Output the [x, y] coordinate of the center of the cell containing the given text.  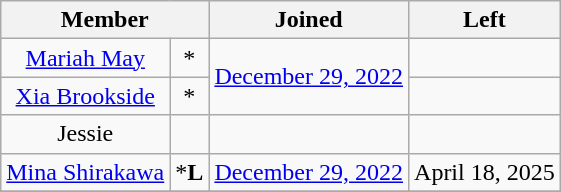
*L [190, 172]
Mina Shirakawa [86, 172]
Xia Brookside [86, 96]
April 18, 2025 [485, 172]
Mariah May [86, 58]
Member [105, 20]
Joined [309, 20]
Jessie [86, 134]
Left [485, 20]
